Return the (X, Y) coordinate for the center point of the cell that contains the specified text.  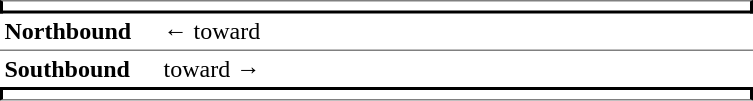
Northbound (80, 33)
Southbound (80, 69)
← toward (456, 33)
toward → (456, 69)
